Provide the [X, Y] coordinate of the cell's center where the given text is located.  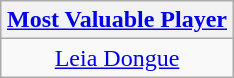
Most Valuable Player [116, 20]
Leia Dongue [116, 58]
